Scan for the cell matching the given text and deliver its [X, Y] coordinate at center. 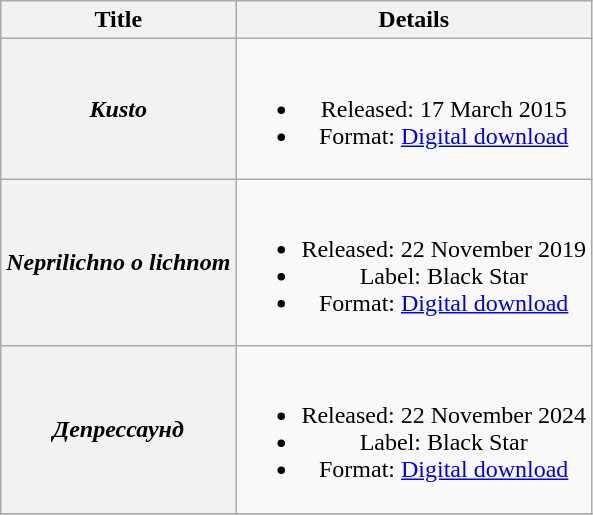
Neprilichno o lichnom [118, 262]
Title [118, 20]
Details [414, 20]
Released: 17 March 2015Format: Digital download [414, 109]
Депрессаунд [118, 430]
Released: 22 November 2024Label: Black StarFormat: Digital download [414, 430]
Released: 22 November 2019Label: Black StarFormat: Digital download [414, 262]
Kusto [118, 109]
